Capture the cell that displays the provided text and extract its [x, y] central coordinate. 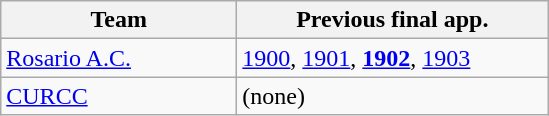
Rosario A.C. [119, 58]
Team [119, 20]
CURCC [119, 96]
(none) [392, 96]
1900, 1901, 1902, 1903 [392, 58]
Previous final app. [392, 20]
